Pinpoint the cell where the given text exists, returning its [X, Y] midpoint coordinate. 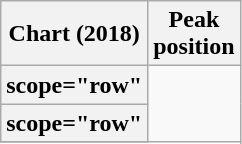
Chart (2018) [74, 34]
Peakposition [194, 34]
